Capture the cell that displays the provided text and extract its (x, y) central coordinate. 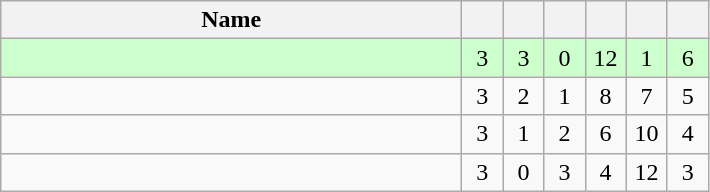
5 (688, 96)
Name (232, 20)
8 (606, 96)
10 (646, 134)
7 (646, 96)
